Locate the cell with the specified text and output its (x, y) center coordinate. 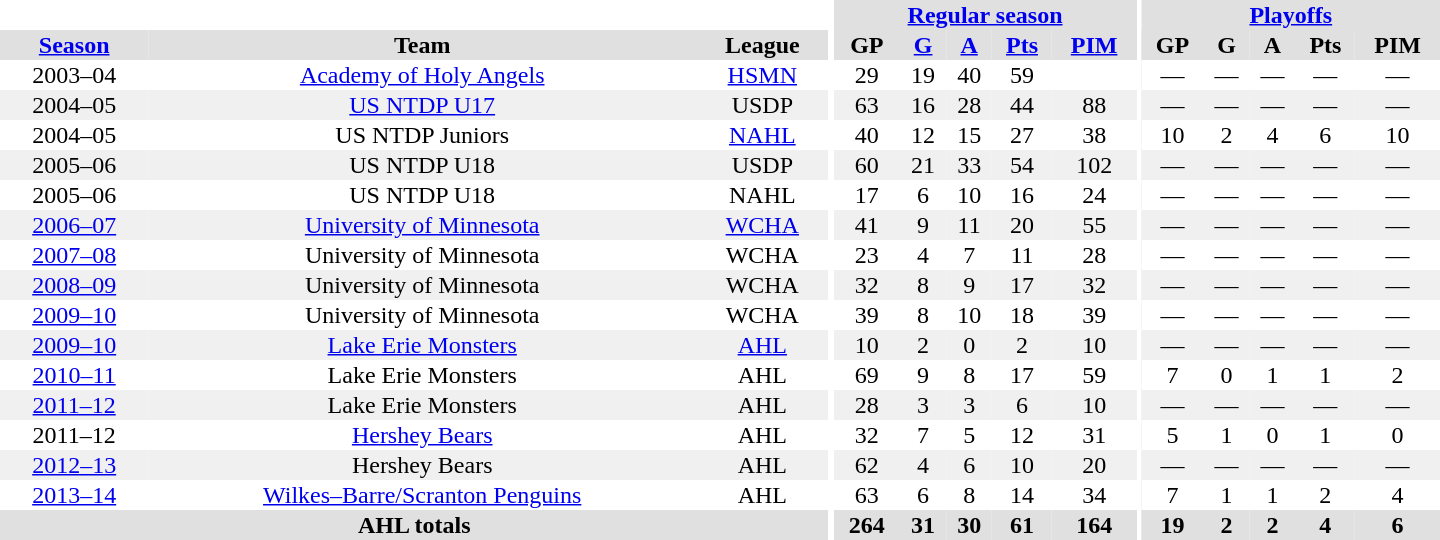
US NTDP U17 (422, 105)
Team (422, 45)
61 (1022, 525)
Academy of Holy Angels (422, 75)
18 (1022, 315)
14 (1022, 495)
44 (1022, 105)
2003–04 (74, 75)
164 (1094, 525)
27 (1022, 135)
34 (1094, 495)
38 (1094, 135)
US NTDP Juniors (422, 135)
2008–09 (74, 285)
AHL totals (414, 525)
2007–08 (74, 255)
30 (969, 525)
League (762, 45)
41 (867, 225)
69 (867, 375)
29 (867, 75)
24 (1094, 195)
Season (74, 45)
2010–11 (74, 375)
Playoffs (1291, 15)
Regular season (986, 15)
2006–07 (74, 225)
2013–14 (74, 495)
2012–13 (74, 465)
15 (969, 135)
21 (923, 165)
102 (1094, 165)
54 (1022, 165)
55 (1094, 225)
Wilkes–Barre/Scranton Penguins (422, 495)
88 (1094, 105)
264 (867, 525)
HSMN (762, 75)
33 (969, 165)
62 (867, 465)
23 (867, 255)
60 (867, 165)
